Provide the [X, Y] coordinate of the cell's center where the given text is located.  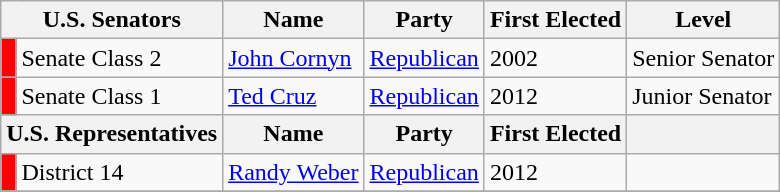
U.S. Representatives [112, 134]
Randy Weber [294, 172]
2002 [555, 58]
Ted Cruz [294, 96]
John Cornyn [294, 58]
District 14 [120, 172]
Senior Senator [704, 58]
Junior Senator [704, 96]
Senate Class 1 [120, 96]
Level [704, 20]
U.S. Senators [112, 20]
Senate Class 2 [120, 58]
